Return (x, y) of the center of cell containing provided text 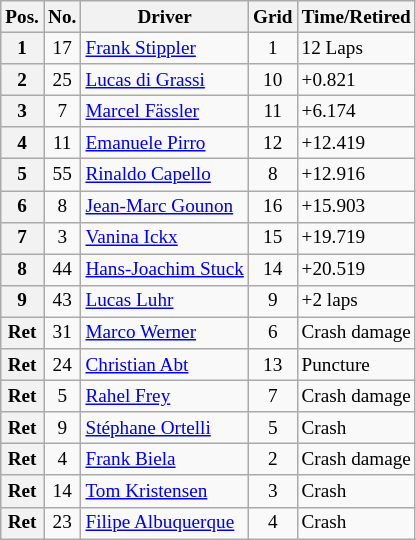
+6.174 (356, 111)
+12.916 (356, 175)
Time/Retired (356, 17)
15 (272, 238)
Frank Biela (164, 460)
Christian Abt (164, 365)
23 (62, 523)
Vanina Ickx (164, 238)
Stéphane Ortelli (164, 428)
Hans-Joachim Stuck (164, 270)
Tom Kristensen (164, 491)
Filipe Albuquerque (164, 523)
+0.821 (356, 80)
Pos. (22, 17)
Lucas Luhr (164, 301)
13 (272, 365)
Frank Stippler (164, 48)
+15.903 (356, 206)
Jean-Marc Gounon (164, 206)
16 (272, 206)
Emanuele Pirro (164, 143)
24 (62, 365)
Rinaldo Capello (164, 175)
+2 laps (356, 301)
44 (62, 270)
43 (62, 301)
Marco Werner (164, 333)
12 (272, 143)
Lucas di Grassi (164, 80)
25 (62, 80)
31 (62, 333)
Rahel Frey (164, 396)
+12.419 (356, 143)
10 (272, 80)
+19.719 (356, 238)
Driver (164, 17)
+20.519 (356, 270)
17 (62, 48)
Marcel Fässler (164, 111)
No. (62, 17)
55 (62, 175)
12 Laps (356, 48)
Puncture (356, 365)
Grid (272, 17)
